Find where the given text appears and provide that cell's center as [X, Y] coordinate. 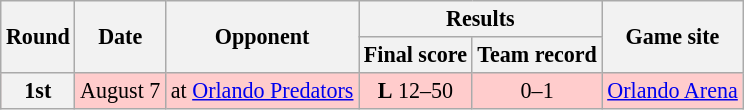
Date [120, 36]
at Orlando Predators [262, 90]
Round [38, 36]
Team record [537, 54]
L 12–50 [416, 90]
Orlando Arena [672, 90]
Final score [416, 54]
Results [480, 18]
Game site [672, 36]
1st [38, 90]
0–1 [537, 90]
August 7 [120, 90]
Opponent [262, 36]
